Identify which cell holds the provided text, then report its [X, Y] central coordinate. 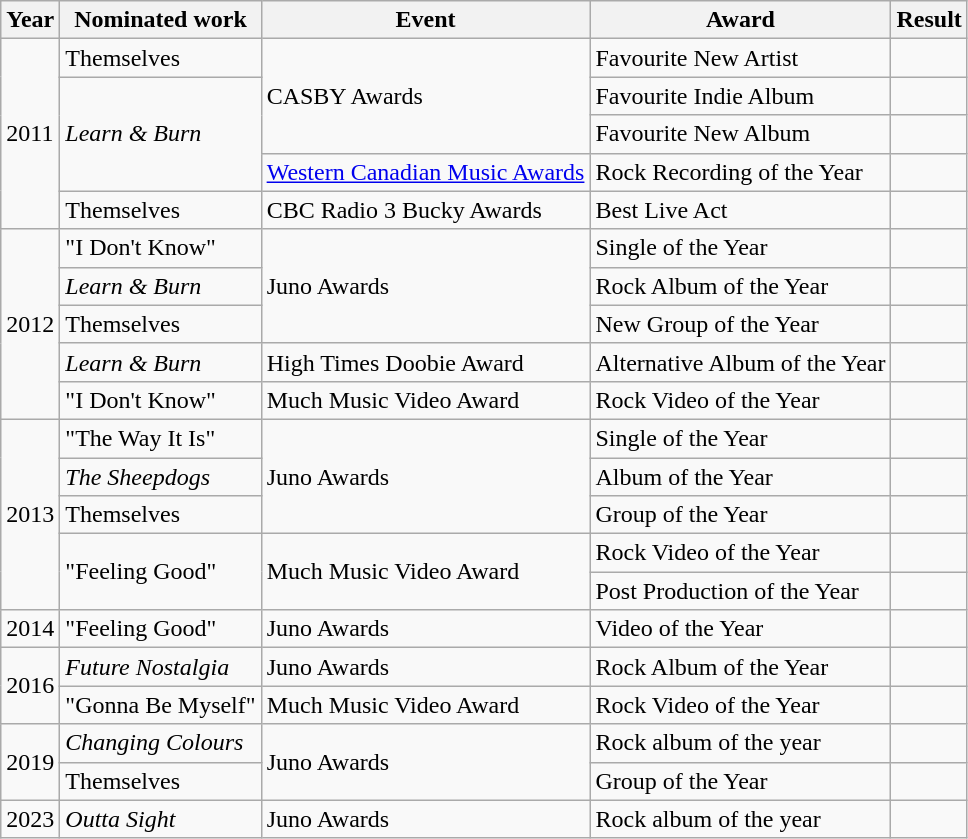
"Gonna Be Myself" [160, 705]
Result [929, 20]
2019 [30, 762]
Event [426, 20]
Western Canadian Music Awards [426, 172]
The Sheepdogs [160, 477]
Rock Recording of the Year [740, 172]
Favourite Indie Album [740, 96]
CBC Radio 3 Bucky Awards [426, 210]
Award [740, 20]
CASBY Awards [426, 96]
2023 [30, 819]
Best Live Act [740, 210]
Favourite New Artist [740, 58]
Video of the Year [740, 629]
New Group of the Year [740, 324]
Album of the Year [740, 477]
2016 [30, 686]
Post Production of the Year [740, 591]
2012 [30, 324]
Favourite New Album [740, 134]
2011 [30, 134]
2013 [30, 514]
Year [30, 20]
Nominated work [160, 20]
Changing Colours [160, 743]
2014 [30, 629]
High Times Doobie Award [426, 362]
Outta Sight [160, 819]
Alternative Album of the Year [740, 362]
"The Way It Is" [160, 438]
Future Nostalgia [160, 667]
